Locate the cell with the specified text and output its [x, y] center coordinate. 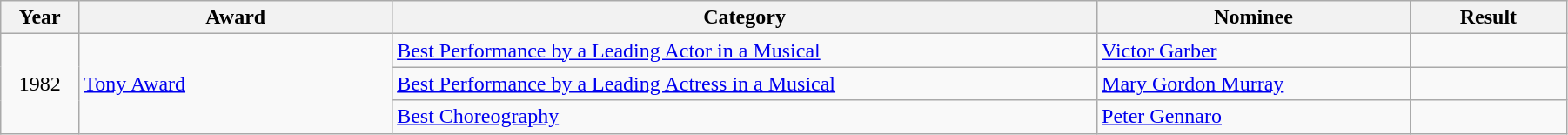
Best Performance by a Leading Actress in a Musical [745, 84]
Tony Award [236, 84]
Best Choreography [745, 117]
Year [40, 17]
Peter Gennaro [1254, 117]
Best Performance by a Leading Actor in a Musical [745, 51]
Victor Garber [1254, 51]
Award [236, 17]
Nominee [1254, 17]
Result [1488, 17]
Category [745, 17]
1982 [40, 84]
Mary Gordon Murray [1254, 84]
